From the cell containing the given text, extract its center point as [x, y] coordinate. 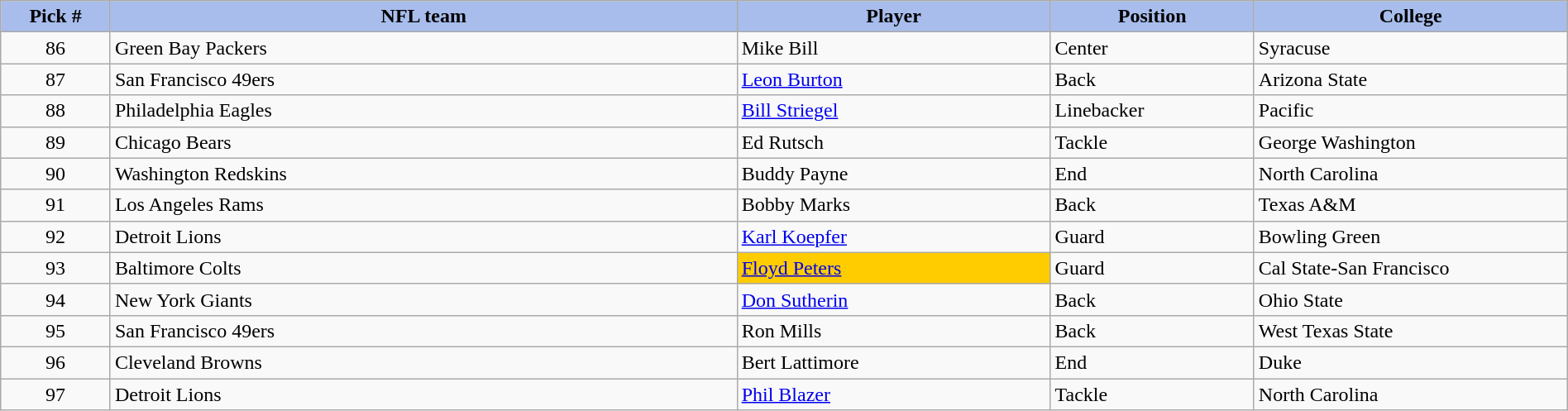
Syracuse [1411, 48]
Position [1152, 17]
New York Giants [423, 299]
Floyd Peters [893, 268]
NFL team [423, 17]
95 [56, 331]
Pick # [56, 17]
Ed Rutsch [893, 142]
Philadelphia Eagles [423, 111]
Karl Koepfer [893, 237]
90 [56, 174]
West Texas State [1411, 331]
Arizona State [1411, 79]
Cleveland Browns [423, 362]
88 [56, 111]
96 [56, 362]
86 [56, 48]
93 [56, 268]
97 [56, 394]
89 [56, 142]
Bert Lattimore [893, 362]
91 [56, 205]
Ohio State [1411, 299]
Mike Bill [893, 48]
Washington Redskins [423, 174]
College [1411, 17]
Chicago Bears [423, 142]
Buddy Payne [893, 174]
Leon Burton [893, 79]
Los Angeles Rams [423, 205]
Bill Striegel [893, 111]
George Washington [1411, 142]
Player [893, 17]
Bobby Marks [893, 205]
Linebacker [1152, 111]
Don Sutherin [893, 299]
87 [56, 79]
Green Bay Packers [423, 48]
Pacific [1411, 111]
Phil Blazer [893, 394]
Baltimore Colts [423, 268]
Cal State-San Francisco [1411, 268]
Center [1152, 48]
Texas A&M [1411, 205]
92 [56, 237]
Ron Mills [893, 331]
Duke [1411, 362]
94 [56, 299]
Bowling Green [1411, 237]
